Pinpoint the cell where the given text exists, returning its (X, Y) midpoint coordinate. 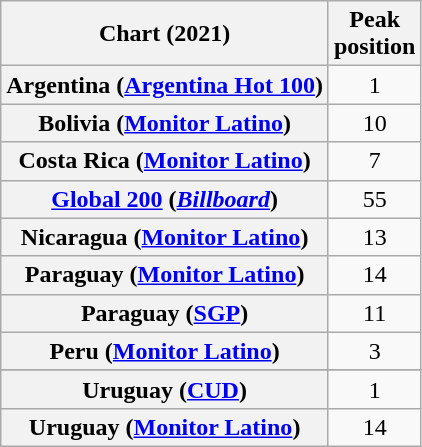
Paraguay (Monitor Latino) (165, 275)
55 (374, 199)
10 (374, 123)
Paraguay (SGP) (165, 313)
Uruguay (Monitor Latino) (165, 427)
Costa Rica (Monitor Latino) (165, 161)
Nicaragua (Monitor Latino) (165, 237)
Global 200 (Billboard) (165, 199)
Peru (Monitor Latino) (165, 351)
13 (374, 237)
Uruguay (CUD) (165, 389)
Chart (2021) (165, 34)
Bolivia (Monitor Latino) (165, 123)
Peakposition (374, 34)
7 (374, 161)
11 (374, 313)
3 (374, 351)
Argentina (Argentina Hot 100) (165, 85)
